Determine the [X, Y] coordinate at the center of the cell enclosing the given text.  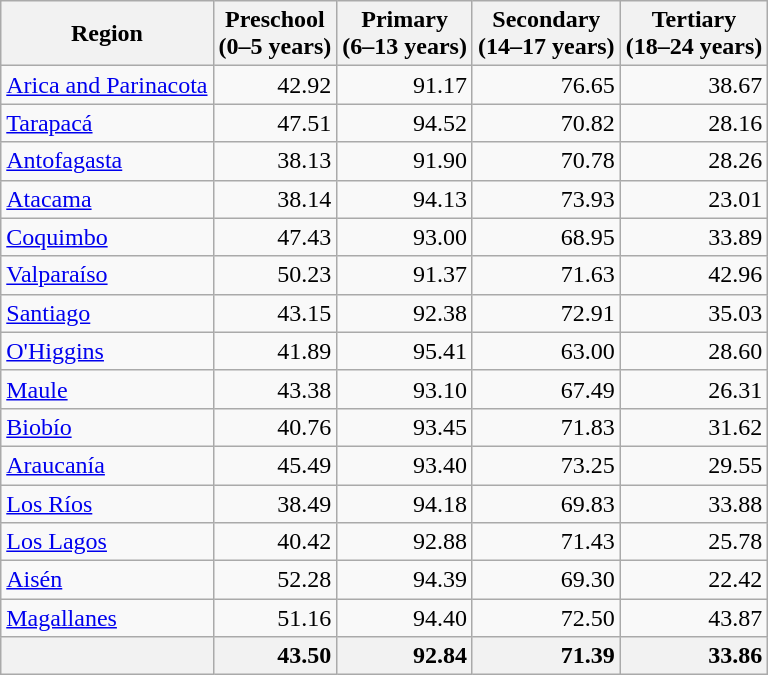
47.51 [275, 123]
25.78 [694, 542]
71.39 [546, 656]
93.10 [405, 389]
Los Lagos [107, 542]
70.78 [546, 161]
43.38 [275, 389]
42.96 [694, 275]
93.00 [405, 237]
28.60 [694, 351]
33.88 [694, 503]
33.89 [694, 237]
43.87 [694, 618]
38.14 [275, 199]
91.37 [405, 275]
92.84 [405, 656]
28.26 [694, 161]
51.16 [275, 618]
29.55 [694, 465]
28.16 [694, 123]
22.42 [694, 580]
69.83 [546, 503]
63.00 [546, 351]
Primary(6–13 years) [405, 34]
42.92 [275, 85]
71.83 [546, 427]
26.31 [694, 389]
41.89 [275, 351]
94.52 [405, 123]
43.15 [275, 313]
Coquimbo [107, 237]
93.45 [405, 427]
92.88 [405, 542]
23.01 [694, 199]
91.90 [405, 161]
47.43 [275, 237]
70.82 [546, 123]
40.76 [275, 427]
71.43 [546, 542]
31.62 [694, 427]
45.49 [275, 465]
68.95 [546, 237]
38.49 [275, 503]
69.30 [546, 580]
38.67 [694, 85]
Preschool(0–5 years) [275, 34]
Tarapacá [107, 123]
Antofagasta [107, 161]
71.63 [546, 275]
Maule [107, 389]
73.25 [546, 465]
Arica and Parinacota [107, 85]
Araucanía [107, 465]
Atacama [107, 199]
94.18 [405, 503]
72.50 [546, 618]
O'Higgins [107, 351]
67.49 [546, 389]
40.42 [275, 542]
73.93 [546, 199]
76.65 [546, 85]
35.03 [694, 313]
92.38 [405, 313]
Secondary(14–17 years) [546, 34]
Magallanes [107, 618]
Region [107, 34]
94.13 [405, 199]
38.13 [275, 161]
Santiago [107, 313]
94.39 [405, 580]
Los Ríos [107, 503]
43.50 [275, 656]
91.17 [405, 85]
50.23 [275, 275]
Aisén [107, 580]
Biobío [107, 427]
52.28 [275, 580]
Tertiary(18–24 years) [694, 34]
94.40 [405, 618]
95.41 [405, 351]
72.91 [546, 313]
93.40 [405, 465]
Valparaíso [107, 275]
33.86 [694, 656]
